From the cell containing the given text, extract its center point as [X, Y] coordinate. 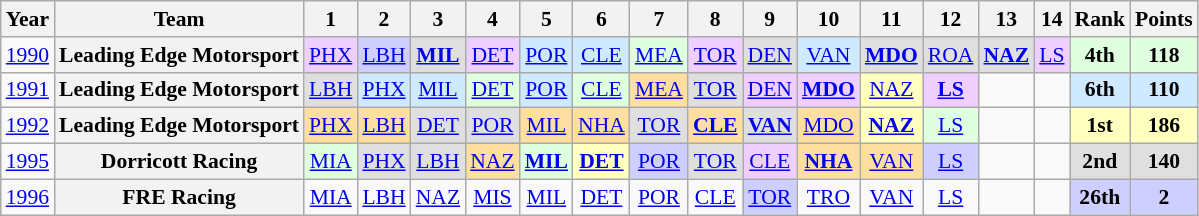
4 [492, 19]
2nd [1100, 162]
ROA [951, 55]
1st [1100, 126]
140 [1164, 162]
11 [892, 19]
1 [330, 19]
12 [951, 19]
5 [546, 19]
1991 [28, 90]
1995 [28, 162]
3 [438, 19]
118 [1164, 55]
Rank [1100, 19]
8 [716, 19]
186 [1164, 126]
Dorricott Racing [179, 162]
1992 [28, 126]
1990 [28, 55]
Points [1164, 19]
Year [28, 19]
6th [1100, 90]
10 [828, 19]
MIS [492, 197]
FRE Racing [179, 197]
9 [769, 19]
TRO [828, 197]
1996 [28, 197]
4th [1100, 55]
Team [179, 19]
26th [1100, 197]
13 [1006, 19]
6 [602, 19]
7 [659, 19]
14 [1052, 19]
110 [1164, 90]
